Scan for the cell matching the given text and deliver its [x, y] coordinate at center. 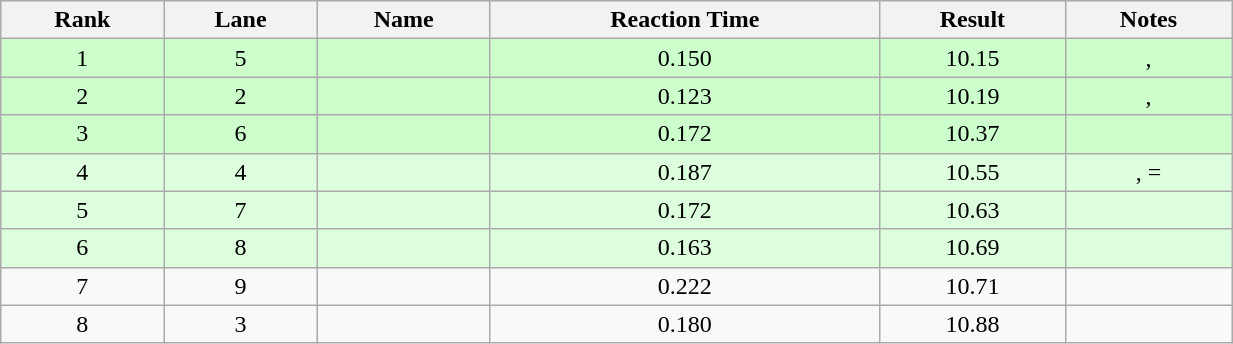
Result [972, 20]
10.15 [972, 58]
10.71 [972, 286]
0.123 [684, 96]
10.69 [972, 248]
1 [82, 58]
9 [240, 286]
10.55 [972, 172]
0.187 [684, 172]
Lane [240, 20]
Name [404, 20]
0.150 [684, 58]
10.63 [972, 210]
10.19 [972, 96]
0.222 [684, 286]
Reaction Time [684, 20]
10.37 [972, 134]
0.180 [684, 324]
Rank [82, 20]
Notes [1148, 20]
, = [1148, 172]
0.163 [684, 248]
10.88 [972, 324]
